Find where the given text appears and provide that cell's center as (X, Y) coordinate. 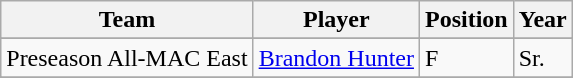
Brandon Hunter (336, 58)
Team (127, 20)
Sr. (542, 58)
F (466, 58)
Preseason All-MAC East (127, 58)
Year (542, 20)
Position (466, 20)
Player (336, 20)
